Determine the [x, y] coordinate at the center of the cell enclosing the given text.  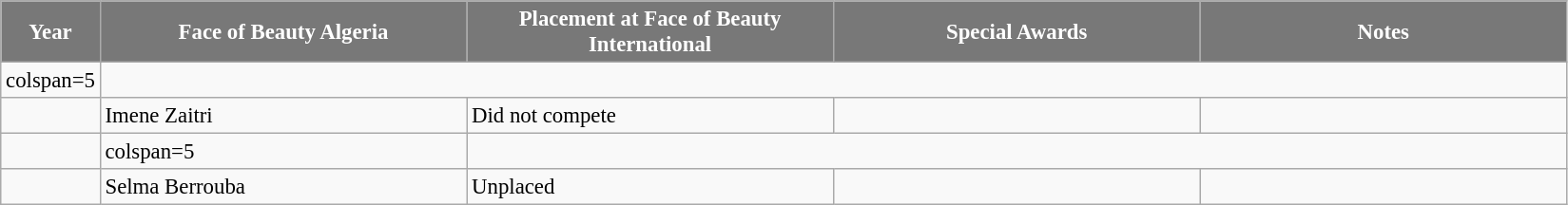
Notes [1384, 32]
Year [50, 32]
Face of Beauty Algeria [283, 32]
Imene Zaitri [283, 116]
Unplaced [650, 187]
Did not compete [650, 116]
Selma Berrouba [283, 187]
Placement at Face of Beauty International [650, 32]
Special Awards [1016, 32]
